Provide the (x, y) coordinate of the cell's center where the given text is located.  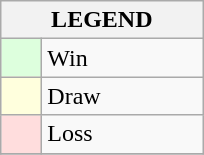
Win (122, 58)
LEGEND (102, 20)
Draw (122, 96)
Loss (122, 134)
